Find where the given text appears and provide that cell's center as (x, y) coordinate. 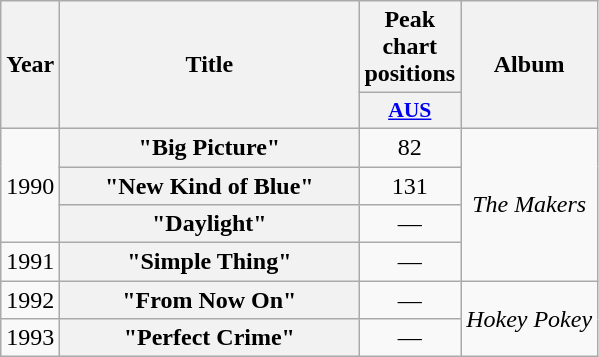
Year (30, 65)
1993 (30, 338)
"Simple Thing" (210, 262)
1990 (30, 185)
"New Kind of Blue" (210, 185)
AUS (410, 111)
The Makers (530, 204)
Album (530, 65)
Peak chartpositions (410, 47)
"Perfect Crime" (210, 338)
"From Now On" (210, 300)
131 (410, 185)
Hokey Pokey (530, 319)
1992 (30, 300)
Title (210, 65)
82 (410, 147)
1991 (30, 262)
"Daylight" (210, 224)
"Big Picture" (210, 147)
